Return [x, y] of the center of cell containing provided text 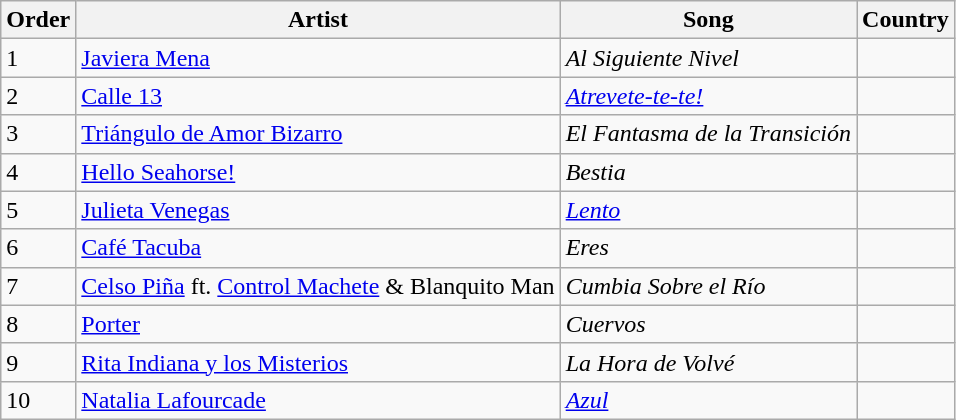
Eres [708, 248]
Calle 13 [318, 96]
Bestia [708, 172]
Artist [318, 20]
Atrevete-te-te! [708, 96]
10 [38, 400]
Hello Seahorse! [318, 172]
7 [38, 286]
Julieta Venegas [318, 210]
2 [38, 96]
1 [38, 58]
Café Tacuba [318, 248]
Javiera Mena [318, 58]
Triángulo de Amor Bizarro [318, 134]
9 [38, 362]
Celso Piña ft. Control Machete & Blanquito Man [318, 286]
Lento [708, 210]
Natalia Lafourcade [318, 400]
5 [38, 210]
Country [906, 20]
8 [38, 324]
Order [38, 20]
Porter [318, 324]
El Fantasma de la Transición [708, 134]
Al Siguiente Nivel [708, 58]
3 [38, 134]
La Hora de Volvé [708, 362]
4 [38, 172]
Cumbia Sobre el Río [708, 286]
Rita Indiana y los Misterios [318, 362]
Song [708, 20]
Cuervos [708, 324]
6 [38, 248]
Azul [708, 400]
